Detect which cell encompasses the target text, then output its [x, y] center coordinate. 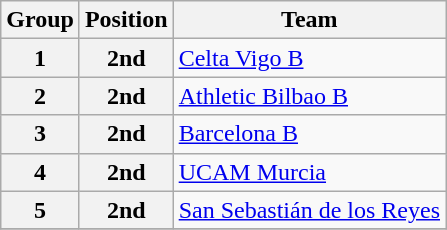
Group [40, 20]
Barcelona B [309, 134]
San Sebastián de los Reyes [309, 210]
1 [40, 58]
Team [309, 20]
5 [40, 210]
3 [40, 134]
Athletic Bilbao B [309, 96]
2 [40, 96]
Celta Vigo B [309, 58]
UCAM Murcia [309, 172]
4 [40, 172]
Position [126, 20]
